Search for the cell housing the specified text and yield its (x, y) center coordinate. 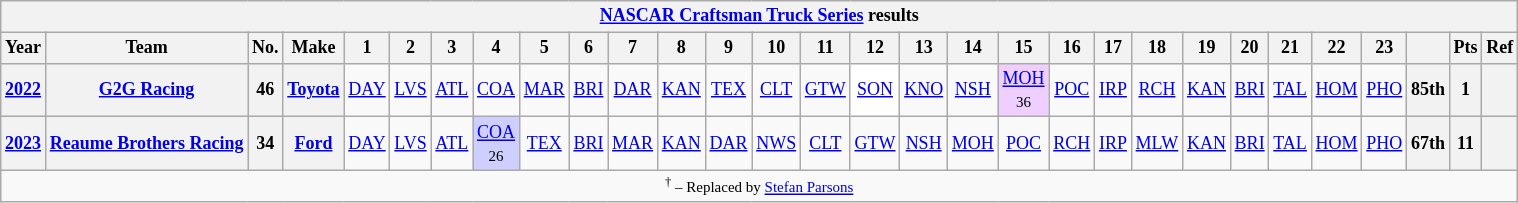
3 (452, 48)
9 (728, 48)
Team (146, 48)
MOH (972, 144)
2 (410, 48)
2022 (24, 90)
22 (1336, 48)
18 (1156, 48)
12 (875, 48)
Toyota (314, 90)
8 (681, 48)
Pts (1466, 48)
Year (24, 48)
Reaume Brothers Racing (146, 144)
21 (1290, 48)
COA (496, 90)
17 (1114, 48)
16 (1072, 48)
67th (1428, 144)
20 (1250, 48)
Ref (1500, 48)
No. (266, 48)
Ford (314, 144)
NASCAR Craftsman Truck Series results (760, 16)
85th (1428, 90)
SON (875, 90)
MLW (1156, 144)
NWS (776, 144)
14 (972, 48)
5 (544, 48)
23 (1384, 48)
Make (314, 48)
† – Replaced by Stefan Parsons (760, 186)
G2G Racing (146, 90)
15 (1024, 48)
13 (924, 48)
6 (588, 48)
MOH36 (1024, 90)
KNO (924, 90)
34 (266, 144)
10 (776, 48)
19 (1207, 48)
4 (496, 48)
7 (633, 48)
COA26 (496, 144)
46 (266, 90)
2023 (24, 144)
